Find where the given text appears and provide that cell's center as (x, y) coordinate. 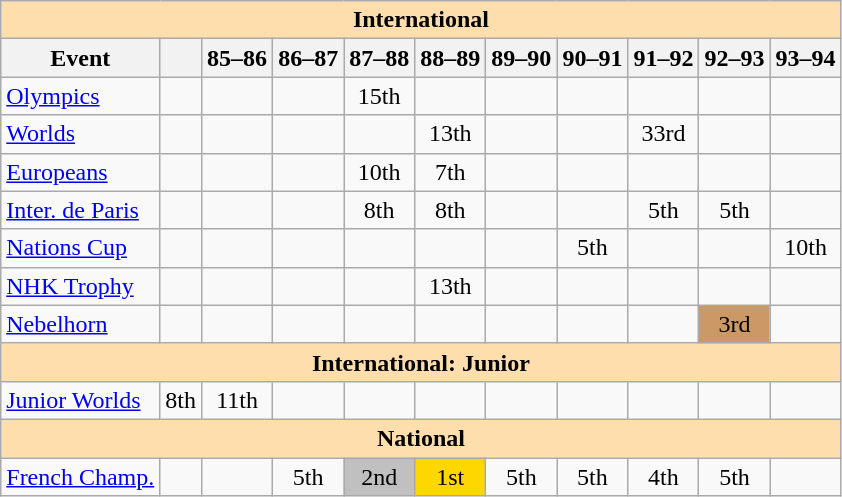
1st (450, 477)
Nations Cup (80, 248)
87–88 (380, 58)
3rd (734, 324)
90–91 (592, 58)
4th (664, 477)
Inter. de Paris (80, 210)
Event (80, 58)
93–94 (806, 58)
33rd (664, 134)
7th (450, 172)
NHK Trophy (80, 286)
11th (238, 400)
86–87 (308, 58)
89–90 (522, 58)
French Champ. (80, 477)
International (421, 20)
Junior Worlds (80, 400)
91–92 (664, 58)
15th (380, 96)
Europeans (80, 172)
88–89 (450, 58)
2nd (380, 477)
Olympics (80, 96)
92–93 (734, 58)
International: Junior (421, 362)
85–86 (238, 58)
National (421, 438)
Worlds (80, 134)
Nebelhorn (80, 324)
